Find where the given text appears and provide that cell's center as (X, Y) coordinate. 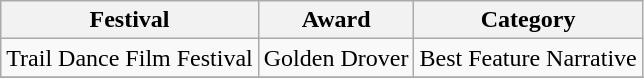
Category (528, 20)
Golden Drover (336, 58)
Best Feature Narrative (528, 58)
Festival (130, 20)
Award (336, 20)
Trail Dance Film Festival (130, 58)
